Search for the cell housing the specified text and yield its [X, Y] center coordinate. 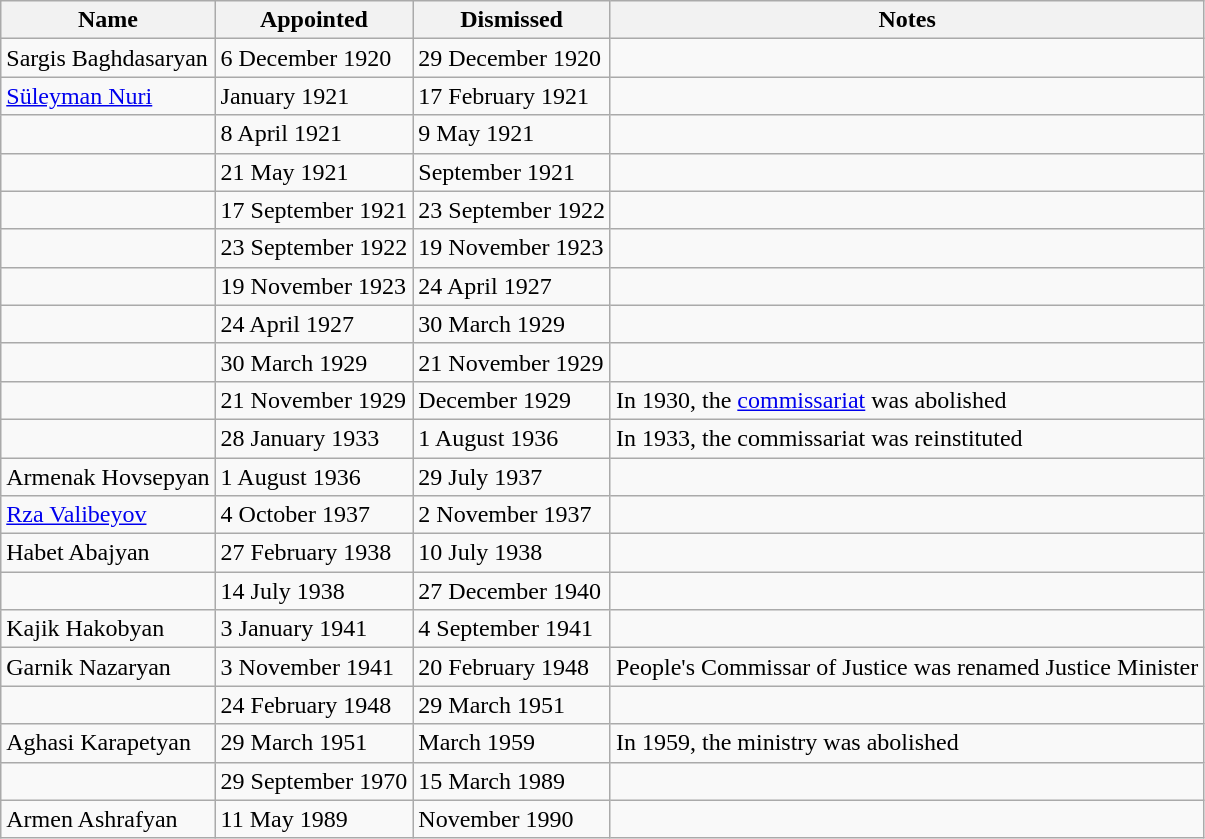
March 1959 [512, 743]
28 January 1933 [314, 438]
3 November 1941 [314, 667]
29 September 1970 [314, 781]
24 February 1948 [314, 705]
2 November 1937 [512, 515]
September 1921 [512, 172]
November 1990 [512, 819]
Aghasi Karapetyan [108, 743]
Appointed [314, 20]
27 December 1940 [512, 591]
4 September 1941 [512, 629]
December 1929 [512, 400]
January 1921 [314, 96]
3 January 1941 [314, 629]
15 March 1989 [512, 781]
21 May 1921 [314, 172]
Habet Abajyan [108, 553]
Garnik Nazaryan [108, 667]
4 October 1937 [314, 515]
Name [108, 20]
Rza Valibeyov [108, 515]
Notes [906, 20]
11 May 1989 [314, 819]
29 July 1937 [512, 477]
17 February 1921 [512, 96]
29 December 1920 [512, 58]
9 May 1921 [512, 134]
Dismissed [512, 20]
People's Commissar of Justice was renamed Justice Minister [906, 667]
8 April 1921 [314, 134]
Armenak Hovsepyan [108, 477]
27 February 1938 [314, 553]
In 1930, the commissariat was abolished [906, 400]
6 December 1920 [314, 58]
In 1959, the ministry was abolished [906, 743]
Sargis Baghdasaryan [108, 58]
Armen Ashrafyan [108, 819]
In 1933, the commissariat was reinstituted [906, 438]
Süleyman Nuri [108, 96]
17 September 1921 [314, 210]
14 July 1938 [314, 591]
Kajik Hakobyan [108, 629]
10 July 1938 [512, 553]
20 February 1948 [512, 667]
